Capture the cell that displays the provided text and extract its [X, Y] central coordinate. 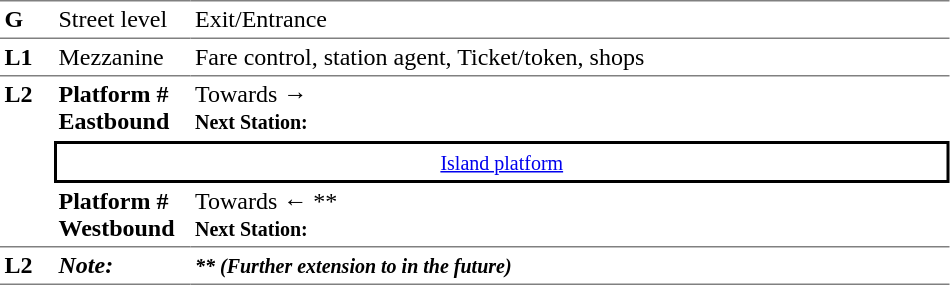
Exit/Entrance [570, 20]
G [27, 20]
Street level [122, 20]
L1 [27, 58]
Mezzanine [122, 58]
Island platform [502, 162]
L2 [27, 162]
Fare control, station agent, Ticket/token, shops [570, 58]
Towards ← **Next Station: [570, 215]
Platform #Westbound [122, 215]
Platform #Eastbound [122, 108]
Towards → Next Station: [570, 108]
